Pinpoint the cell where the given text exists, returning its (x, y) midpoint coordinate. 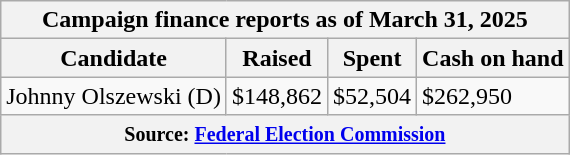
Candidate (114, 58)
$52,504 (372, 96)
Source: Federal Election Commission (285, 134)
Cash on hand (493, 58)
$148,862 (276, 96)
Campaign finance reports as of March 31, 2025 (285, 20)
$262,950 (493, 96)
Raised (276, 58)
Johnny Olszewski (D) (114, 96)
Spent (372, 58)
